Determine the [x, y] coordinate at the center of the cell enclosing the given text.  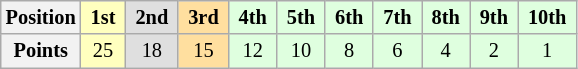
2 [494, 51]
6 [397, 51]
Points [41, 51]
5th [301, 17]
1 [547, 51]
2nd [152, 17]
4 [446, 51]
3rd [203, 17]
9th [494, 17]
18 [152, 51]
4th [253, 17]
8th [446, 17]
25 [104, 51]
12 [253, 51]
7th [397, 17]
8 [349, 51]
10th [547, 17]
1st [104, 17]
10 [301, 51]
6th [349, 17]
Position [41, 17]
15 [203, 51]
